Identify which cell holds the provided text, then report its (x, y) central coordinate. 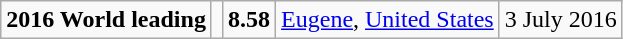
Eugene, United States (388, 20)
3 July 2016 (560, 20)
2016 World leading (106, 20)
8.58 (248, 20)
